Find where the given text appears and provide that cell's center as [X, Y] coordinate. 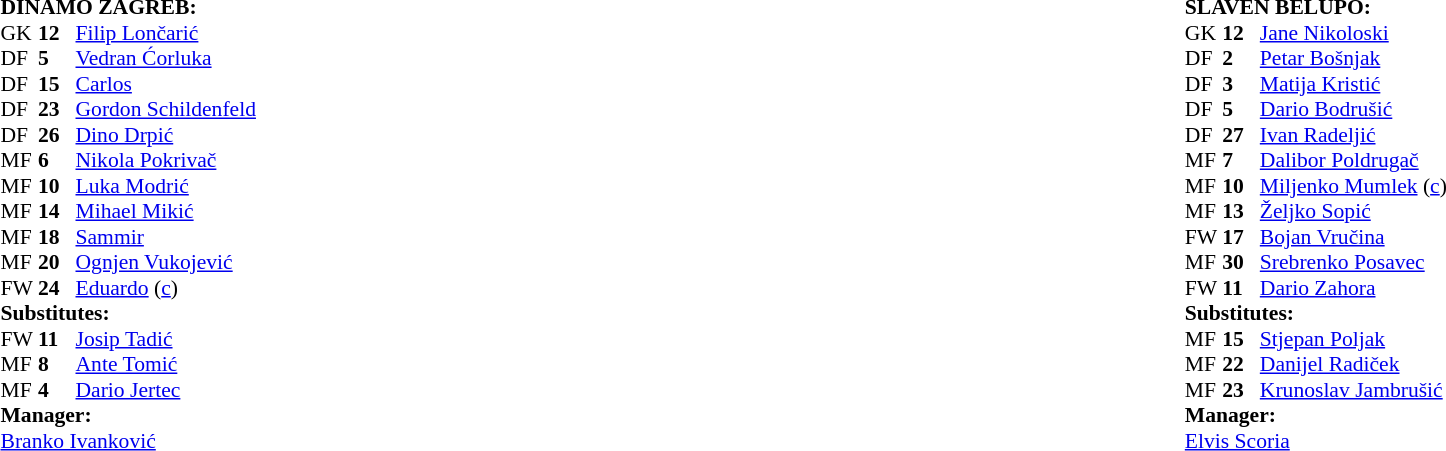
Sammir [192, 237]
2 [1241, 59]
Ognjen Vukojević [192, 263]
Eduardo (c) [192, 288]
Vedran Ćorluka [192, 59]
13 [1241, 211]
26 [57, 135]
6 [57, 161]
Substitutes: [154, 313]
Gordon Schildenfeld [192, 109]
24 [57, 288]
3 [1241, 84]
Mihael Mikić [192, 211]
30 [1241, 263]
Dino Drpić [192, 135]
Josip Tadić [192, 339]
Manager: [154, 415]
27 [1241, 135]
17 [1241, 237]
4 [57, 390]
Ante Tomić [192, 365]
8 [57, 365]
7 [1241, 161]
22 [1241, 365]
Filip Lončarić [192, 33]
Nikola Pokrivač [192, 161]
20 [57, 263]
14 [57, 211]
Carlos [192, 84]
18 [57, 237]
Luka Modrić [192, 186]
Dario Jertec [192, 390]
